Detect which cell encompasses the target text, then output its (X, Y) center coordinate. 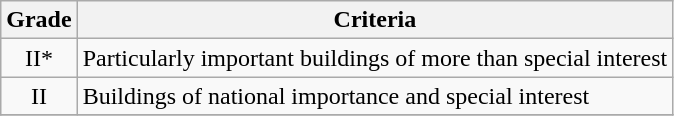
II* (39, 58)
Buildings of national importance and special interest (375, 96)
Criteria (375, 20)
Grade (39, 20)
II (39, 96)
Particularly important buildings of more than special interest (375, 58)
